Provide the [x, y] coordinate of the cell's center where the given text is located.  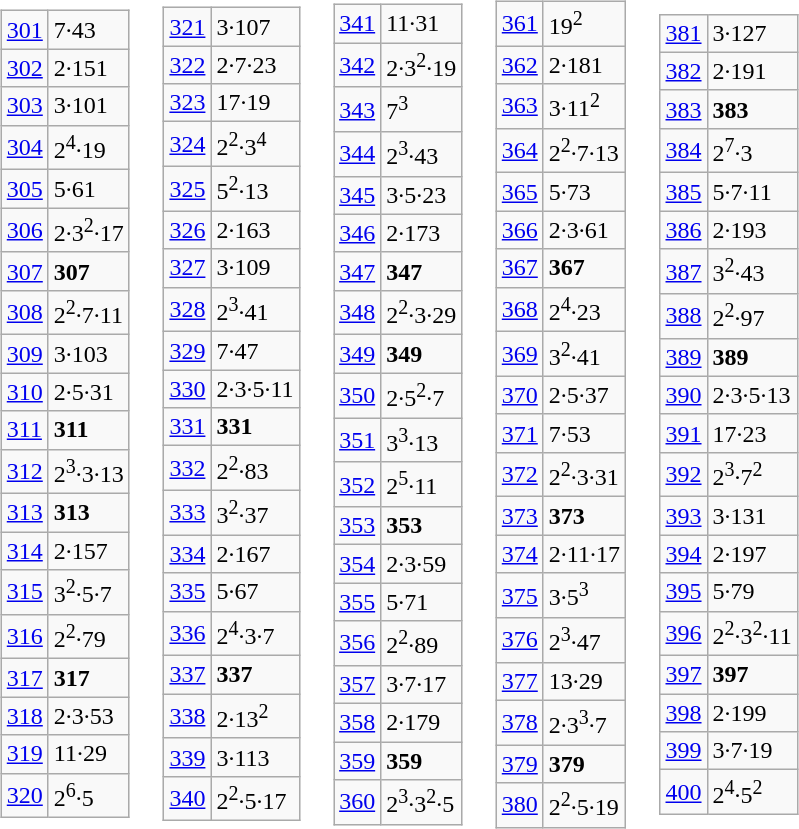
23·41 [255, 310]
2·32·19 [422, 66]
344 [358, 154]
11·29 [88, 754]
3·5·23 [422, 195]
52·13 [255, 188]
326 [188, 230]
343 [358, 110]
338 [188, 716]
3·113 [255, 757]
7·43 [88, 30]
308 [24, 312]
2·199 [752, 713]
399 [684, 751]
32·41 [584, 354]
22·79 [88, 636]
5·73 [584, 192]
2·167 [255, 554]
3·112 [584, 106]
377 [520, 681]
2·3·5·11 [255, 389]
23·32·5 [422, 802]
327 [188, 268]
3·7·19 [752, 751]
2·132 [255, 716]
22·83 [255, 468]
2·151 [88, 68]
324 [188, 144]
5·67 [255, 592]
2·3·5·13 [752, 395]
22·34 [255, 144]
391 [684, 433]
396 [684, 634]
318 [24, 716]
7·53 [584, 433]
361 [520, 24]
371 [520, 433]
330 [188, 389]
2·11·17 [584, 554]
23·43 [422, 154]
340 [188, 798]
322 [188, 65]
325 [188, 188]
384 [684, 150]
364 [520, 150]
302 [24, 68]
334 [188, 554]
3·109 [255, 268]
370 [520, 395]
386 [684, 230]
3·127 [752, 33]
314 [24, 551]
312 [24, 472]
394 [684, 554]
378 [520, 722]
355 [358, 602]
23·72 [752, 474]
5·61 [88, 189]
22·7·13 [584, 150]
2·3·59 [422, 564]
32·5·7 [88, 592]
363 [520, 106]
26·5 [88, 796]
27·3 [752, 150]
22·3·31 [584, 474]
25·11 [422, 484]
376 [520, 640]
17·19 [255, 103]
392 [684, 474]
348 [358, 312]
2·157 [88, 551]
7·47 [255, 351]
380 [520, 806]
323 [188, 103]
3·103 [88, 354]
23·47 [584, 640]
17·23 [752, 433]
33·13 [422, 440]
2·193 [752, 230]
329 [188, 351]
2·3·61 [584, 230]
390 [684, 395]
32·43 [752, 272]
362 [520, 65]
395 [684, 592]
352 [358, 484]
5·7·11 [752, 192]
2·52·7 [422, 396]
382 [684, 71]
11·31 [422, 23]
321 [188, 27]
2·179 [422, 722]
315 [24, 592]
2·191 [752, 71]
22·3·29 [422, 312]
358 [358, 722]
366 [520, 230]
333 [188, 512]
22·97 [752, 316]
3·7·17 [422, 684]
24·19 [88, 148]
2·5·37 [584, 395]
360 [358, 802]
3·53 [584, 596]
346 [358, 233]
354 [358, 564]
320 [24, 796]
22·7·11 [88, 312]
22·32·11 [752, 634]
375 [520, 596]
3·131 [752, 516]
306 [24, 230]
400 [684, 792]
32·37 [255, 512]
305 [24, 189]
356 [358, 644]
22·89 [422, 644]
303 [24, 106]
342 [358, 66]
2·181 [584, 65]
385 [684, 192]
24·23 [584, 310]
319 [24, 754]
23·3·13 [88, 472]
24·52 [752, 792]
2·197 [752, 554]
2·32·17 [88, 230]
22·5·19 [584, 806]
365 [520, 192]
336 [188, 634]
2·5·31 [88, 392]
393 [684, 516]
309 [24, 354]
13·29 [584, 681]
2·7·23 [255, 65]
301 [24, 30]
381 [684, 33]
2·173 [422, 233]
2·3·53 [88, 716]
310 [24, 392]
388 [684, 316]
350 [358, 396]
341 [358, 23]
2·163 [255, 230]
368 [520, 310]
357 [358, 684]
2·33·7 [584, 722]
372 [520, 474]
332 [188, 468]
192 [584, 24]
316 [24, 636]
5·79 [752, 592]
5·71 [422, 602]
369 [520, 354]
304 [24, 148]
339 [188, 757]
3·101 [88, 106]
3·107 [255, 27]
24·3·7 [255, 634]
398 [684, 713]
374 [520, 554]
345 [358, 195]
328 [188, 310]
73 [422, 110]
22·5·17 [255, 798]
351 [358, 440]
335 [188, 592]
387 [684, 272]
